Find where the given text appears and provide that cell's center as (x, y) coordinate. 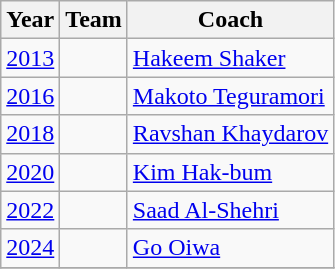
Makoto Teguramori (230, 96)
2020 (30, 172)
2022 (30, 210)
Kim Hak-bum (230, 172)
2024 (30, 248)
Ravshan Khaydarov (230, 134)
2016 (30, 96)
Team (94, 20)
Year (30, 20)
Coach (230, 20)
Go Oiwa (230, 248)
2013 (30, 58)
2018 (30, 134)
Saad Al-Shehri (230, 210)
Hakeem Shaker (230, 58)
